Return (x, y) of the center of cell containing provided text 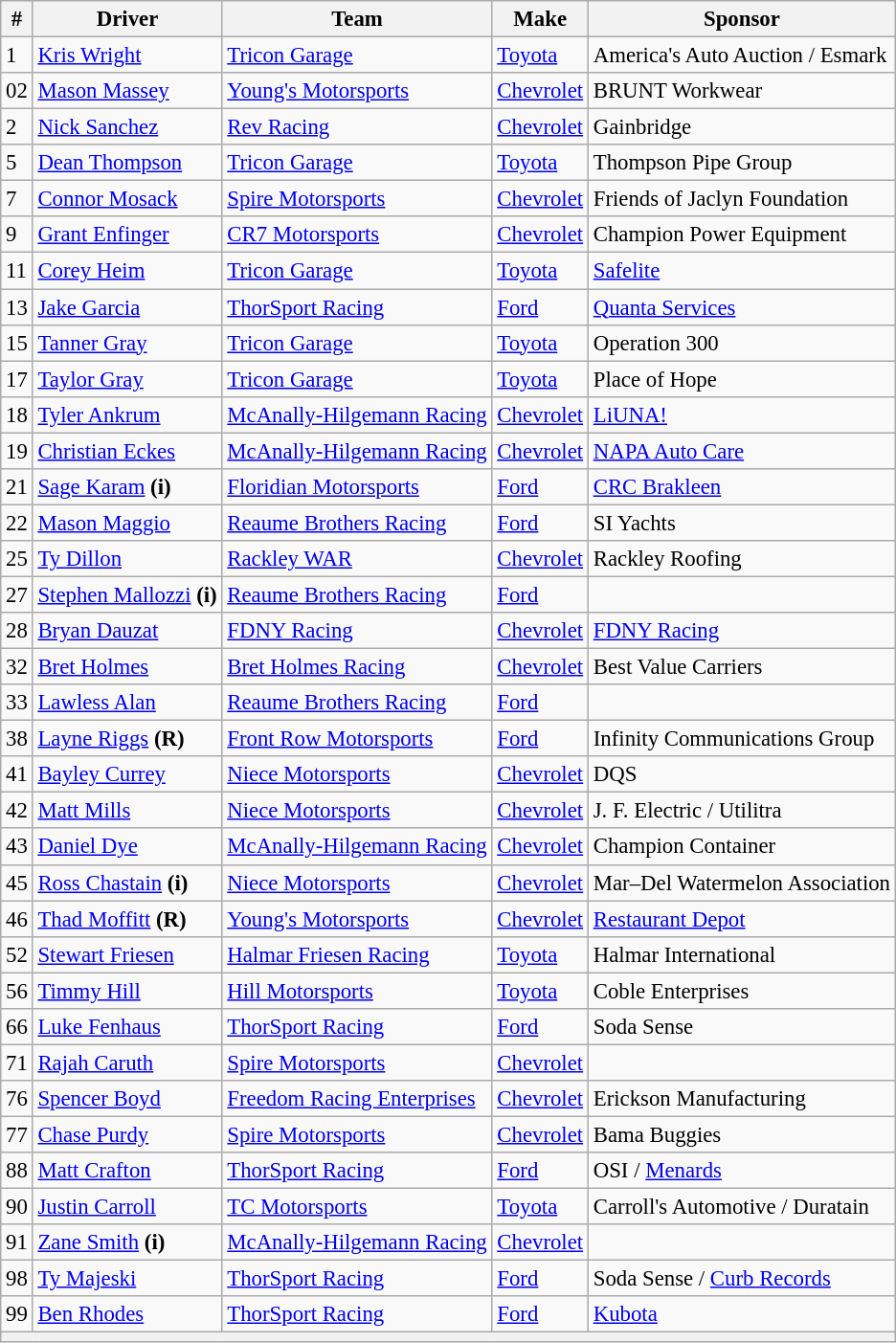
SI Yachts (741, 523)
Kubota (741, 1314)
Champion Power Equipment (741, 235)
Erickson Manufacturing (741, 1099)
Front Row Motorsports (357, 739)
1 (17, 56)
Rajah Caruth (127, 1063)
Mason Maggio (127, 523)
15 (17, 343)
7 (17, 199)
Taylor Gray (127, 379)
Tyler Ankrum (127, 414)
45 (17, 883)
28 (17, 631)
Safelite (741, 271)
Team (357, 19)
13 (17, 307)
LiUNA! (741, 414)
43 (17, 847)
76 (17, 1099)
DQS (741, 774)
Floridian Motorsports (357, 487)
Infinity Communications Group (741, 739)
Halmar Friesen Racing (357, 954)
Matt Mills (127, 811)
Make (540, 19)
Luke Fenhaus (127, 1027)
42 (17, 811)
Restaurant Depot (741, 919)
Corey Heim (127, 271)
02 (17, 91)
Carroll's Automotive / Duratain (741, 1207)
CR7 Motorsports (357, 235)
Ross Chastain (i) (127, 883)
Stewart Friesen (127, 954)
22 (17, 523)
71 (17, 1063)
Bama Buggies (741, 1134)
11 (17, 271)
Jake Garcia (127, 307)
Chase Purdy (127, 1134)
Driver (127, 19)
Bret Holmes (127, 667)
Sponsor (741, 19)
Mason Massey (127, 91)
Thad Moffitt (R) (127, 919)
66 (17, 1027)
OSI / Menards (741, 1171)
Matt Crafton (127, 1171)
Dean Thompson (127, 163)
Christian Eckes (127, 451)
Stephen Mallozzi (i) (127, 594)
Halmar International (741, 954)
Soda Sense (741, 1027)
99 (17, 1314)
18 (17, 414)
98 (17, 1279)
Lawless Alan (127, 703)
Gainbridge (741, 127)
Rev Racing (357, 127)
Place of Hope (741, 379)
BRUNT Workwear (741, 91)
Friends of Jaclyn Foundation (741, 199)
Best Value Carriers (741, 667)
Timmy Hill (127, 991)
Champion Container (741, 847)
Layne Riggs (R) (127, 739)
25 (17, 559)
9 (17, 235)
46 (17, 919)
# (17, 19)
Grant Enfinger (127, 235)
Daniel Dye (127, 847)
Hill Motorsports (357, 991)
38 (17, 739)
Bryan Dauzat (127, 631)
21 (17, 487)
Operation 300 (741, 343)
41 (17, 774)
Sage Karam (i) (127, 487)
Soda Sense / Curb Records (741, 1279)
27 (17, 594)
Freedom Racing Enterprises (357, 1099)
17 (17, 379)
Coble Enterprises (741, 991)
Kris Wright (127, 56)
5 (17, 163)
77 (17, 1134)
88 (17, 1171)
Zane Smith (i) (127, 1242)
CRC Brakleen (741, 487)
2 (17, 127)
Quanta Services (741, 307)
Bret Holmes Racing (357, 667)
NAPA Auto Care (741, 451)
America's Auto Auction / Esmark (741, 56)
Ben Rhodes (127, 1314)
91 (17, 1242)
56 (17, 991)
90 (17, 1207)
Spencer Boyd (127, 1099)
Nick Sanchez (127, 127)
Ty Majeski (127, 1279)
Ty Dillon (127, 559)
Rackley WAR (357, 559)
Thompson Pipe Group (741, 163)
33 (17, 703)
Rackley Roofing (741, 559)
19 (17, 451)
Bayley Currey (127, 774)
Tanner Gray (127, 343)
52 (17, 954)
TC Motorsports (357, 1207)
Connor Mosack (127, 199)
Justin Carroll (127, 1207)
32 (17, 667)
Mar–Del Watermelon Association (741, 883)
J. F. Electric / Utilitra (741, 811)
